Identify which cell holds the provided text, then report its (X, Y) central coordinate. 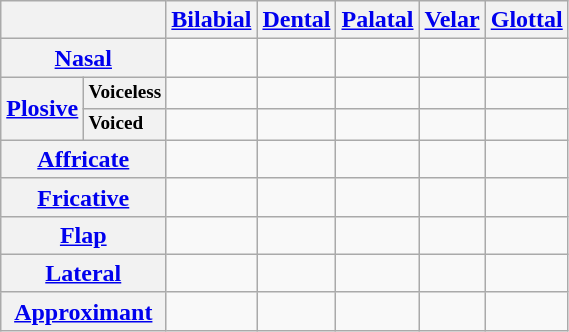
Affricate (84, 159)
Glottal (526, 20)
Fricative (84, 197)
Nasal (84, 58)
Voiceless (125, 93)
Palatal (378, 20)
Dental (296, 20)
Lateral (84, 273)
Voiced (125, 125)
Bilabial (212, 20)
Plosive (42, 108)
Flap (84, 235)
Velar (452, 20)
Approximant (84, 311)
